Return the [X, Y] coordinate for the center point of the cell that contains the specified text.  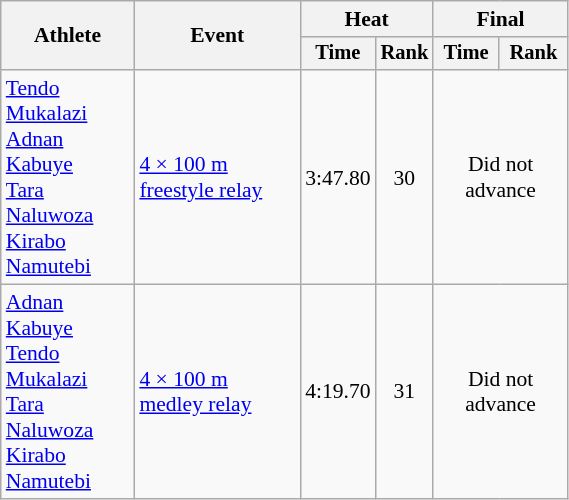
3:47.80 [338, 177]
31 [405, 392]
Tendo Mukalazi Adnan Kabuye Tara Naluwoza Kirabo Namutebi [68, 177]
Heat [366, 19]
Athlete [68, 36]
Final [500, 19]
4 × 100 m medley relay [217, 392]
4:19.70 [338, 392]
Event [217, 36]
Adnan Kabuye Tendo Mukalazi Tara Naluwoza Kirabo Namutebi [68, 392]
30 [405, 177]
4 × 100 m freestyle relay [217, 177]
